Pinpoint the cell where the given text exists, returning its [x, y] midpoint coordinate. 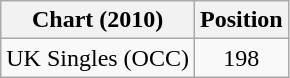
UK Singles (OCC) [98, 58]
198 [241, 58]
Position [241, 20]
Chart (2010) [98, 20]
